Detect which cell encompasses the target text, then output its (X, Y) center coordinate. 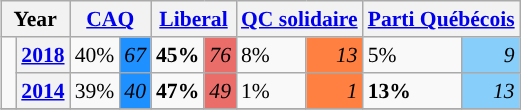
1 (334, 91)
67 (135, 55)
2018 (42, 55)
45% (178, 55)
40% (95, 55)
CAQ (110, 19)
13% (412, 91)
QC solidaire (300, 19)
40 (135, 91)
9 (490, 55)
Liberal (194, 19)
5% (412, 55)
76 (220, 55)
49 (220, 91)
1% (271, 91)
Year (36, 19)
47% (178, 91)
2014 (42, 91)
39% (95, 91)
Parti Québécois (442, 19)
8% (271, 55)
